Return [x, y] of the center of cell containing provided text 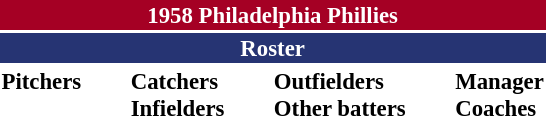
1958 Philadelphia Phillies [272, 15]
Roster [272, 48]
